Return the (x, y) coordinate for the center point of the cell that contains the specified text.  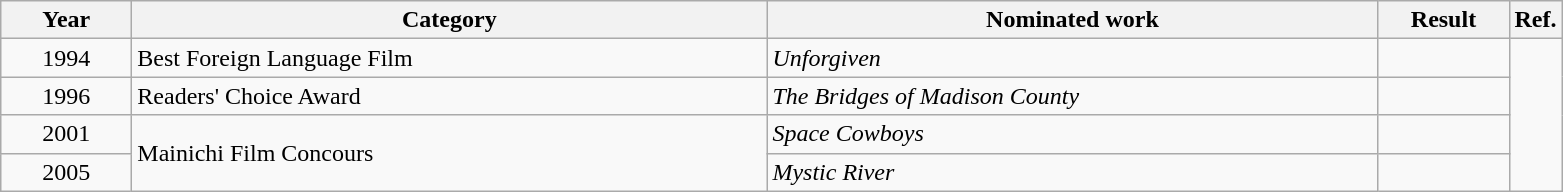
Unforgiven (1072, 58)
Year (66, 20)
1994 (66, 58)
Ref. (1536, 20)
Mainichi Film Concours (450, 153)
Category (450, 20)
Space Cowboys (1072, 134)
Best Foreign Language Film (450, 58)
2001 (66, 134)
The Bridges of Madison County (1072, 96)
Result (1444, 20)
Readers' Choice Award (450, 96)
Mystic River (1072, 172)
2005 (66, 172)
Nominated work (1072, 20)
1996 (66, 96)
